From the cell containing the given text, extract its center point as (x, y) coordinate. 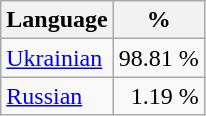
98.81 % (158, 58)
Language (57, 20)
Ukrainian (57, 58)
1.19 % (158, 96)
% (158, 20)
Russian (57, 96)
